Capture the cell that displays the provided text and extract its [X, Y] central coordinate. 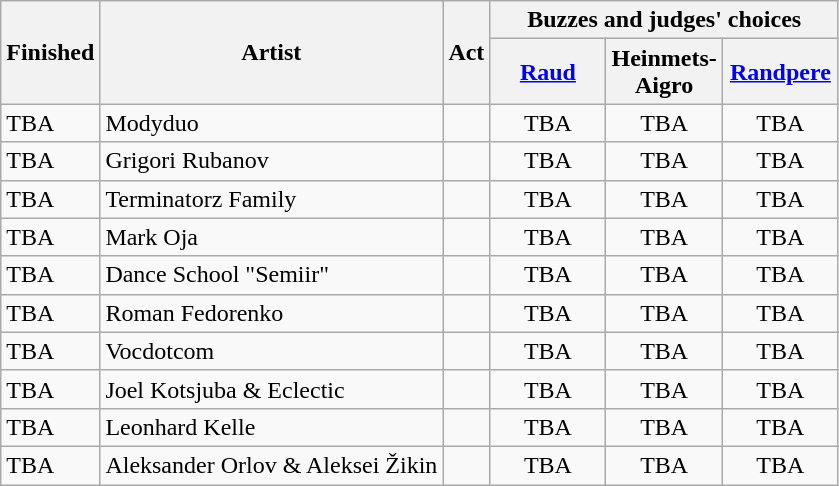
Mark Oja [272, 237]
Aleksander Orlov & Aleksei Žikin [272, 465]
Roman Fedorenko [272, 313]
Vocdotcom [272, 351]
Artist [272, 52]
Buzzes and judges' choices [664, 20]
Raud [548, 72]
Joel Kotsjuba & Eclectic [272, 389]
Finished [50, 52]
Heinmets-Aigro [664, 72]
Randpere [780, 72]
Dance School "Semiir" [272, 275]
Grigori Rubanov [272, 161]
Act [466, 52]
Modyduo [272, 123]
Terminatorz Family [272, 199]
Leonhard Kelle [272, 427]
